Find where the given text appears and provide that cell's center as [x, y] coordinate. 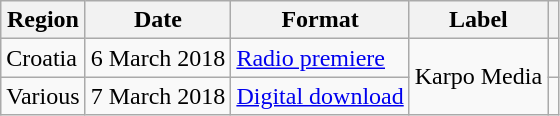
Karpo Media [478, 77]
Various [43, 96]
Date [158, 20]
Croatia [43, 58]
Digital download [320, 96]
Format [320, 20]
Region [43, 20]
Label [478, 20]
Radio premiere [320, 58]
7 March 2018 [158, 96]
6 March 2018 [158, 58]
